Return (x, y) of the center of cell containing provided text 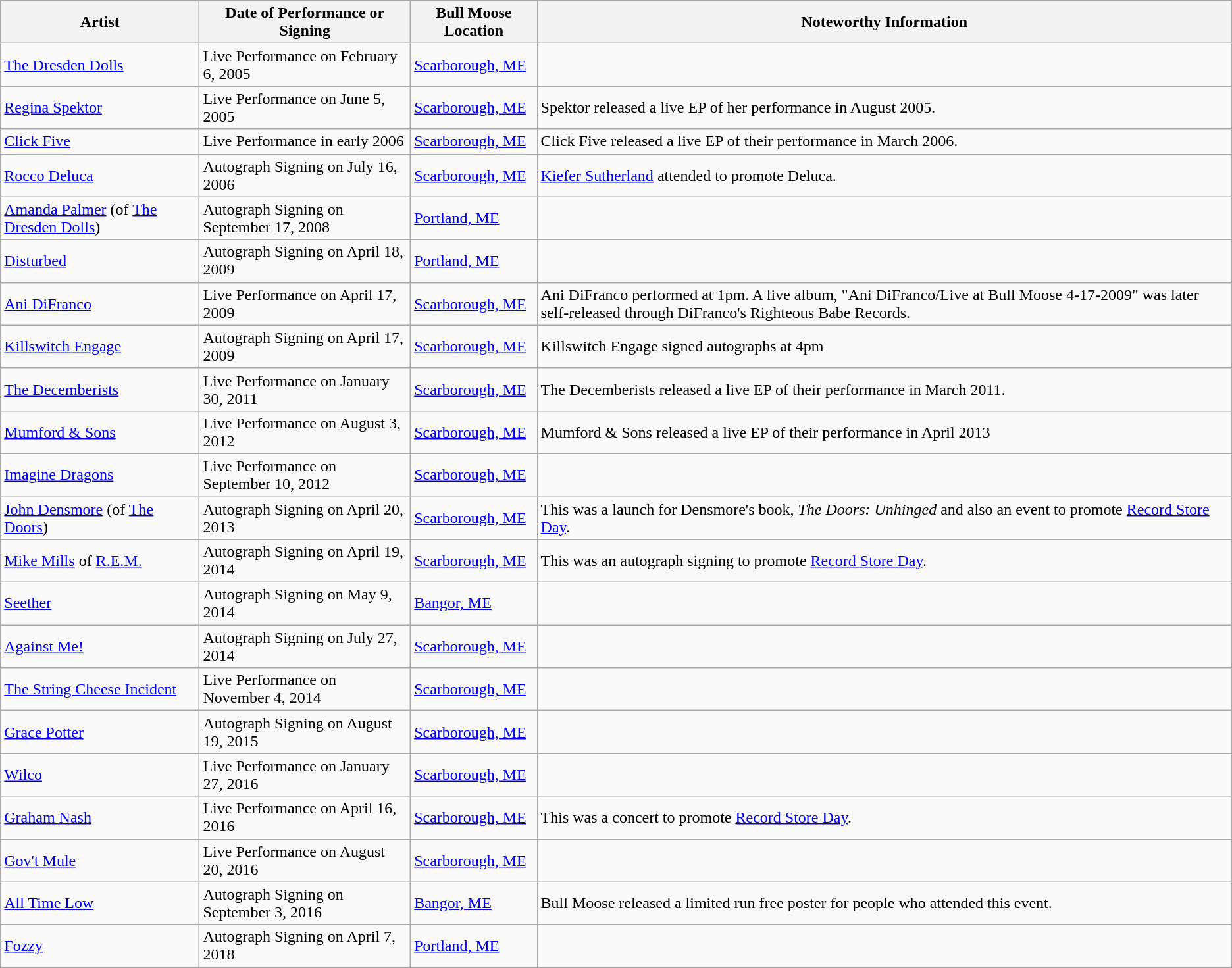
Autograph Signing on September 17, 2008 (305, 218)
Autograph Signing on April 17, 2009 (305, 346)
Bull Moose released a limited run free poster for people who attended this event. (885, 903)
Autograph Signing on August 19, 2015 (305, 732)
The Decemberists released a live EP of their performance in March 2011. (885, 390)
Seether (100, 604)
Noteworthy Information (885, 22)
Live Performance on January 30, 2011 (305, 390)
Live Performance on April 16, 2016 (305, 817)
Date of Performance or Signing (305, 22)
Grace Potter (100, 732)
Ani DiFranco (100, 304)
Mike Mills of R.E.M. (100, 561)
Live Performance on June 5, 2005 (305, 108)
Rocco Deluca (100, 175)
Autograph Signing on July 16, 2006 (305, 175)
Fozzy (100, 946)
The Decemberists (100, 390)
Live Performance on February 6, 2005 (305, 64)
Live Performance on August 3, 2012 (305, 432)
Amanda Palmer (of The Dresden Dolls) (100, 218)
Killswitch Engage signed autographs at 4pm (885, 346)
Killswitch Engage (100, 346)
Live Performance on August 20, 2016 (305, 861)
Click Five (100, 141)
Mumford & Sons released a live EP of their performance in April 2013 (885, 432)
Live Performance in early 2006 (305, 141)
The Dresden Dolls (100, 64)
John Densmore (of The Doors) (100, 517)
Autograph Signing on April 18, 2009 (305, 261)
Wilco (100, 775)
Autograph Signing on July 27, 2014 (305, 646)
Disturbed (100, 261)
Autograph Signing on April 7, 2018 (305, 946)
This was a concert to promote Record Store Day. (885, 817)
Live Performance on November 4, 2014 (305, 690)
All Time Low (100, 903)
Spektor released a live EP of her performance in August 2005. (885, 108)
This was a launch for Densmore's book, The Doors: Unhinged and also an event to promote Record Store Day. (885, 517)
Autograph Signing on April 20, 2013 (305, 517)
Live Performance on January 27, 2016 (305, 775)
The String Cheese Incident (100, 690)
This was an autograph signing to promote Record Store Day. (885, 561)
Autograph Signing on September 3, 2016 (305, 903)
Autograph Signing on May 9, 2014 (305, 604)
Imagine Dragons (100, 475)
Mumford & Sons (100, 432)
Artist (100, 22)
Live Performance on April 17, 2009 (305, 304)
Autograph Signing on April 19, 2014 (305, 561)
Against Me! (100, 646)
Bull Moose Location (474, 22)
Live Performance on September 10, 2012 (305, 475)
Gov't Mule (100, 861)
Regina Spektor (100, 108)
Graham Nash (100, 817)
Kiefer Sutherland attended to promote Deluca. (885, 175)
Click Five released a live EP of their performance in March 2006. (885, 141)
